Detect which cell encompasses the target text, then output its [X, Y] center coordinate. 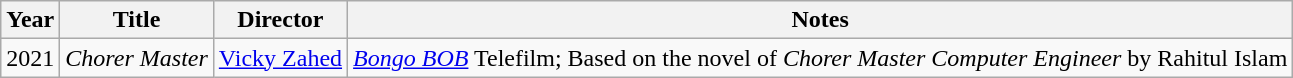
Bongo BOB Telefilm; Based on the novel of Chorer Master Computer Engineer by Rahitul Islam [820, 58]
Notes [820, 20]
Director [280, 20]
Year [30, 20]
Vicky Zahed [280, 58]
Chorer Master [137, 58]
2021 [30, 58]
Title [137, 20]
